Scan for the cell matching the given text and deliver its [X, Y] coordinate at center. 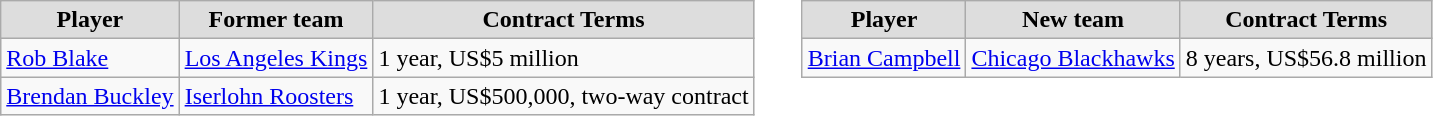
Iserlohn Roosters [276, 96]
Brian Campbell [884, 58]
Los Angeles Kings [276, 58]
Chicago Blackhawks [1073, 58]
8 years, US$56.8 million [1306, 58]
New team [1073, 20]
Brendan Buckley [90, 96]
Rob Blake [90, 58]
1 year, US$5 million [564, 58]
Former team [276, 20]
1 year, US$500,000, two-way contract [564, 96]
